Detect which cell encompasses the target text, then output its (X, Y) center coordinate. 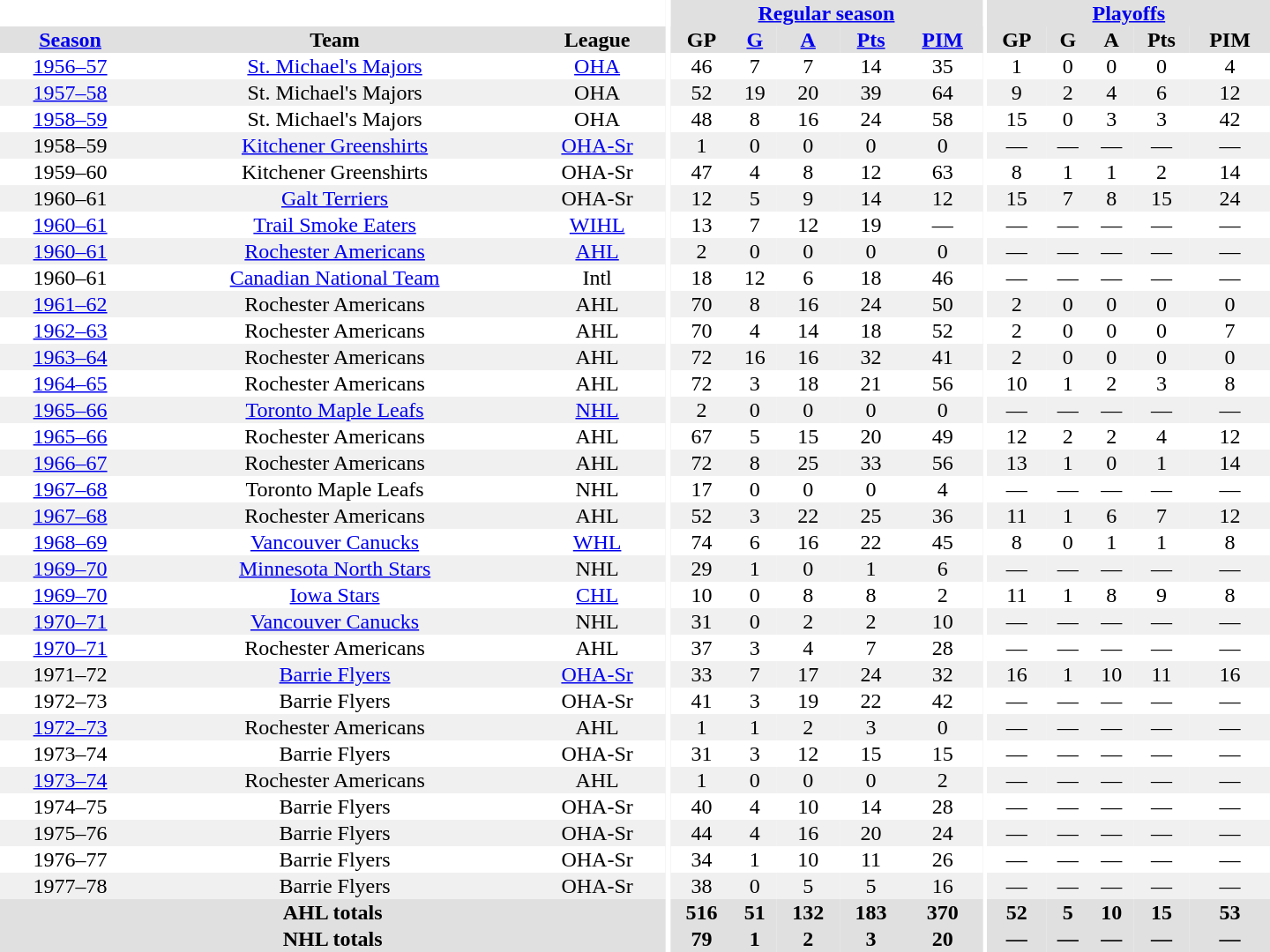
League (597, 40)
Team (335, 40)
49 (942, 436)
51 (755, 912)
AHL totals (332, 912)
1968–69 (71, 542)
48 (702, 119)
Minnesota North Stars (335, 569)
CHL (597, 595)
1963–64 (71, 357)
26 (942, 859)
Intl (597, 278)
183 (871, 912)
1957–58 (71, 93)
38 (702, 886)
1976–77 (71, 859)
1975–76 (71, 833)
Iowa Stars (335, 595)
1961–62 (71, 304)
WHL (597, 542)
Galt Terriers (335, 198)
64 (942, 93)
53 (1229, 912)
1959–60 (71, 172)
132 (808, 912)
370 (942, 912)
516 (702, 912)
45 (942, 542)
44 (702, 833)
Season (71, 40)
NHL totals (332, 939)
47 (702, 172)
50 (942, 304)
1962–63 (71, 331)
63 (942, 172)
1964–65 (71, 383)
WIHL (597, 225)
79 (702, 939)
74 (702, 542)
39 (871, 93)
29 (702, 569)
40 (702, 807)
1974–75 (71, 807)
35 (942, 66)
Regular season (826, 13)
1966–67 (71, 463)
Playoffs (1129, 13)
1971–72 (71, 674)
58 (942, 119)
36 (942, 516)
21 (871, 383)
67 (702, 436)
34 (702, 859)
Trail Smoke Eaters (335, 225)
1956–57 (71, 66)
37 (702, 648)
Canadian National Team (335, 278)
1977–78 (71, 886)
